Determine the (X, Y) coordinate at the center of the cell enclosing the given text.  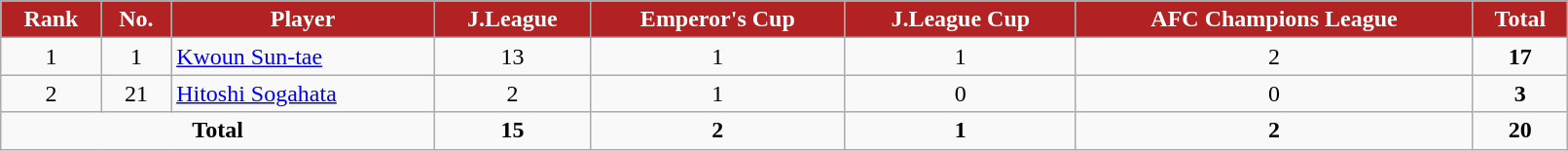
J.League (512, 19)
Rank (51, 19)
No. (136, 19)
21 (136, 94)
AFC Champions League (1274, 19)
3 (1520, 94)
20 (1520, 131)
13 (512, 57)
17 (1520, 57)
Kwoun Sun-tae (304, 57)
Hitoshi Sogahata (304, 94)
15 (512, 131)
J.League Cup (960, 19)
Emperor's Cup (717, 19)
Player (304, 19)
